Pinpoint the cell where the given text exists, returning its [X, Y] midpoint coordinate. 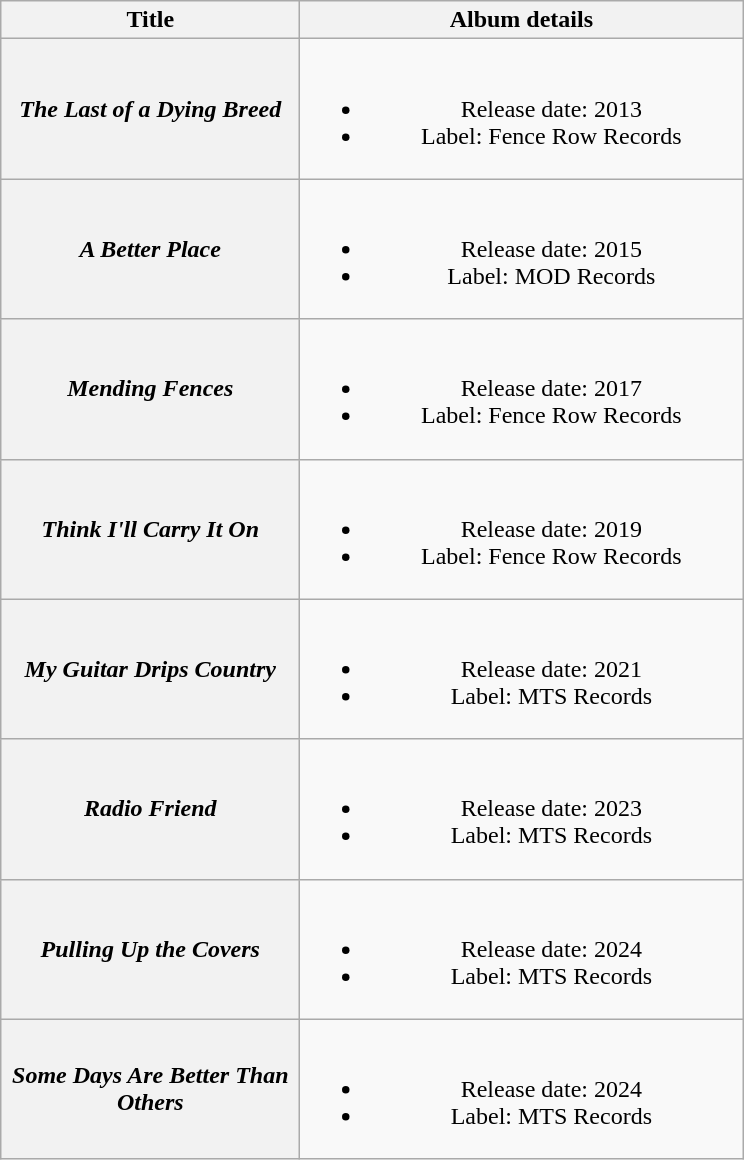
Release date: 2021Label: MTS Records [522, 669]
Mending Fences [150, 389]
Release date: 2019Label: Fence Row Records [522, 529]
Release date: 2015Label: MOD Records [522, 249]
Release date: 2023Label: MTS Records [522, 809]
My Guitar Drips Country [150, 669]
Album details [522, 20]
The Last of a Dying Breed [150, 109]
Think I'll Carry It On [150, 529]
Title [150, 20]
Release date: 2017Label: Fence Row Records [522, 389]
Pulling Up the Covers [150, 949]
Release date: 2013Label: Fence Row Records [522, 109]
Radio Friend [150, 809]
A Better Place [150, 249]
Some Days Are Better Than Others [150, 1089]
